Identify which cell holds the provided text, then report its [x, y] central coordinate. 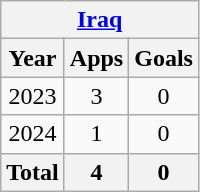
Year [33, 58]
4 [96, 172]
1 [96, 134]
Apps [96, 58]
Total [33, 172]
Iraq [100, 20]
2023 [33, 96]
2024 [33, 134]
Goals [164, 58]
3 [96, 96]
